Detect which cell encompasses the target text, then output its (x, y) center coordinate. 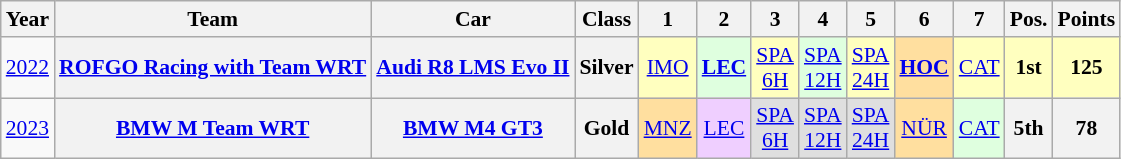
1st (1029, 68)
2 (724, 19)
1 (668, 19)
7 (980, 19)
Class (606, 19)
BMW M Team WRT (212, 128)
2022 (28, 68)
4 (823, 19)
Audi R8 LMS Evo II (472, 68)
3 (775, 19)
IMO (668, 68)
125 (1087, 68)
HOC (924, 68)
Silver (606, 68)
Points (1087, 19)
2023 (28, 128)
78 (1087, 128)
5 (871, 19)
Car (472, 19)
MNZ (668, 128)
Year (28, 19)
Gold (606, 128)
Team (212, 19)
6 (924, 19)
ROFGO Racing with Team WRT (212, 68)
5th (1029, 128)
NÜR (924, 128)
Pos. (1029, 19)
BMW M4 GT3 (472, 128)
